Locate the cell with the specified text and output its [X, Y] center coordinate. 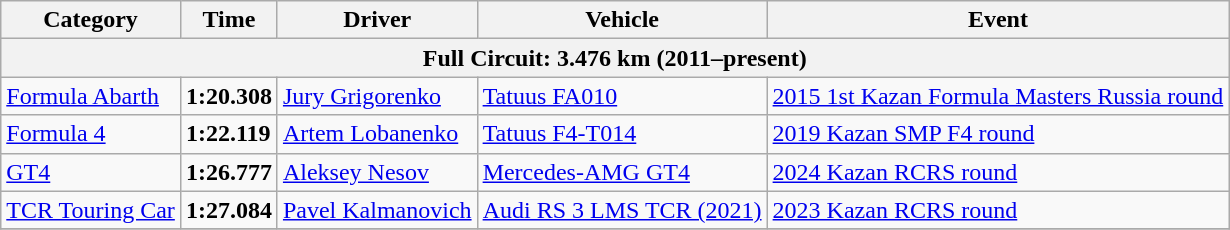
TCR Touring Car [91, 210]
Driver [377, 20]
2023 Kazan RCRS round [998, 210]
Event [998, 20]
Jury Grigorenko [377, 96]
2019 Kazan SMP F4 round [998, 134]
Full Circuit: 3.476 km (2011–present) [615, 58]
Category [91, 20]
Pavel Kalmanovich [377, 210]
Tatuus F4-T014 [622, 134]
Formula 4 [91, 134]
GT4 [91, 172]
1:22.119 [228, 134]
1:27.084 [228, 210]
Time [228, 20]
Aleksey Nesov [377, 172]
1:26.777 [228, 172]
Vehicle [622, 20]
Artem Lobanenko [377, 134]
Mercedes-AMG GT4 [622, 172]
Tatuus FA010 [622, 96]
1:20.308 [228, 96]
2024 Kazan RCRS round [998, 172]
Formula Abarth [91, 96]
Audi RS 3 LMS TCR (2021) [622, 210]
2015 1st Kazan Formula Masters Russia round [998, 96]
